Detect which cell encompasses the target text, then output its [X, Y] center coordinate. 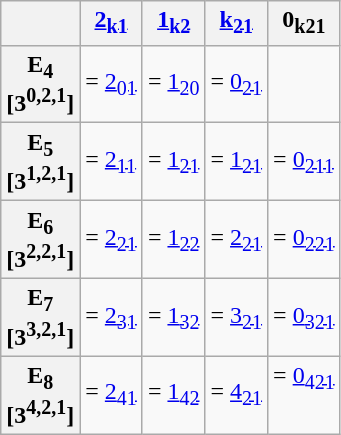
2k1 [112, 23]
= 132 [174, 318]
= 0421 [304, 395]
1k2 [174, 23]
= 421 [236, 395]
= 211 [112, 162]
= 0211 [304, 162]
E4[30,2,1] [40, 84]
= 201 [112, 84]
= 122 [174, 240]
= 142 [174, 395]
= 120 [174, 84]
= 321 [236, 318]
E7[33,2,1] [40, 318]
= 241 [112, 395]
k21 [236, 23]
E5[31,2,1] [40, 162]
= 231 [112, 318]
= 021 [236, 84]
E6[32,2,1] [40, 240]
= 0221 [304, 240]
0k21 [304, 23]
= 0321 [304, 318]
E8[34,2,1] [40, 395]
